Locate the cell with the specified text and output its (X, Y) center coordinate. 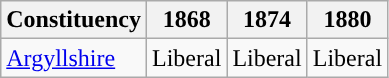
Constituency (74, 20)
1874 (267, 20)
1868 (186, 20)
1880 (347, 20)
Argyllshire (74, 58)
